Scan for the cell matching the given text and deliver its (X, Y) coordinate at center. 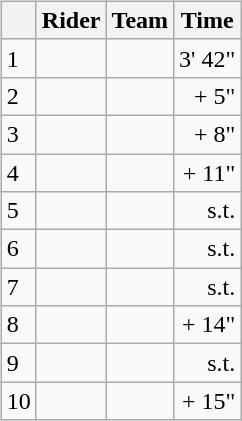
Time (208, 20)
8 (18, 325)
2 (18, 96)
+ 5" (208, 96)
Rider (71, 20)
5 (18, 211)
3 (18, 134)
3' 42" (208, 58)
7 (18, 287)
1 (18, 58)
10 (18, 401)
4 (18, 173)
+ 11" (208, 173)
Team (140, 20)
+ 14" (208, 325)
9 (18, 363)
6 (18, 249)
+ 15" (208, 401)
+ 8" (208, 134)
